From the cell containing the given text, extract its center point as (x, y) coordinate. 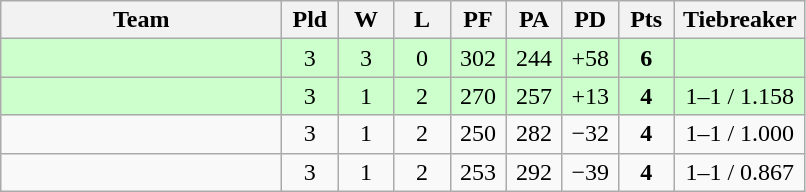
1–1 / 0.867 (740, 172)
W (366, 20)
253 (478, 172)
Team (142, 20)
PD (590, 20)
0 (422, 58)
+58 (590, 58)
270 (478, 96)
257 (534, 96)
−39 (590, 172)
302 (478, 58)
244 (534, 58)
−32 (590, 134)
250 (478, 134)
292 (534, 172)
282 (534, 134)
PF (478, 20)
PA (534, 20)
6 (646, 58)
Tiebreaker (740, 20)
Pld (310, 20)
L (422, 20)
+13 (590, 96)
Pts (646, 20)
1–1 / 1.000 (740, 134)
1–1 / 1.158 (740, 96)
